Provide the (x, y) coordinate of the cell's center where the given text is located.  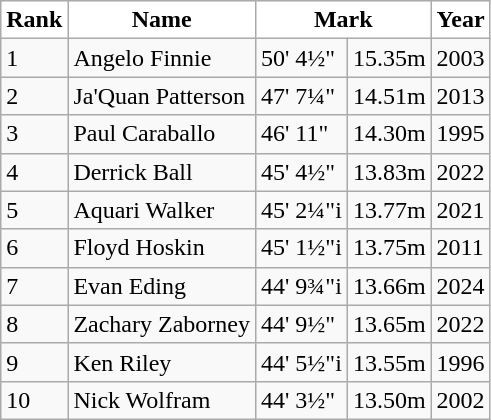
Ken Riley (162, 362)
Paul Caraballo (162, 134)
2024 (460, 286)
1995 (460, 134)
2002 (460, 400)
13.66m (389, 286)
13.83m (389, 172)
Ja'Quan Patterson (162, 96)
47' 7¼" (301, 96)
13.65m (389, 324)
15.35m (389, 58)
14.30m (389, 134)
4 (34, 172)
Aquari Walker (162, 210)
44' 5½"i (301, 362)
2003 (460, 58)
13.75m (389, 248)
9 (34, 362)
45' 2¼"i (301, 210)
14.51m (389, 96)
Evan Eding (162, 286)
2021 (460, 210)
6 (34, 248)
2011 (460, 248)
Floyd Hoskin (162, 248)
Nick Wolfram (162, 400)
Year (460, 20)
Derrick Ball (162, 172)
Angelo Finnie (162, 58)
Name (162, 20)
13.50m (389, 400)
Rank (34, 20)
2 (34, 96)
Zachary Zaborney (162, 324)
10 (34, 400)
1 (34, 58)
7 (34, 286)
2013 (460, 96)
8 (34, 324)
Mark (343, 20)
13.55m (389, 362)
44' 9½" (301, 324)
45' 4½" (301, 172)
46' 11" (301, 134)
44' 3½" (301, 400)
5 (34, 210)
13.77m (389, 210)
1996 (460, 362)
50' 4½" (301, 58)
45' 1½"i (301, 248)
44' 9¾"i (301, 286)
3 (34, 134)
